Output the (X, Y) coordinate of the center of the cell containing the given text.  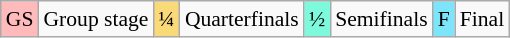
Group stage (96, 19)
GS (20, 19)
½ (317, 19)
¼ (166, 19)
Semifinals (381, 19)
Final (482, 19)
F (444, 19)
Quarterfinals (242, 19)
